Identify which cell holds the provided text, then report its [X, Y] central coordinate. 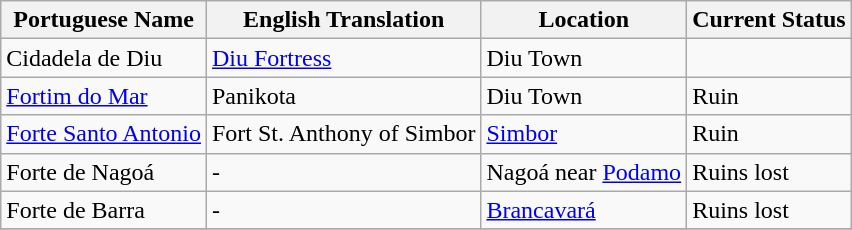
Location [584, 20]
Simbor [584, 134]
Nagoá near Podamo [584, 172]
Fort St. Anthony of Simbor [343, 134]
Forte de Barra [104, 210]
Panikota [343, 96]
Brancavará [584, 210]
Forte de Nagoá [104, 172]
Diu Fortress [343, 58]
Current Status [770, 20]
Fortim do Mar [104, 96]
English Translation [343, 20]
Portuguese Name [104, 20]
Cidadela de Diu [104, 58]
Forte Santo Antonio [104, 134]
